Find where the given text appears and provide that cell's center as [x, y] coordinate. 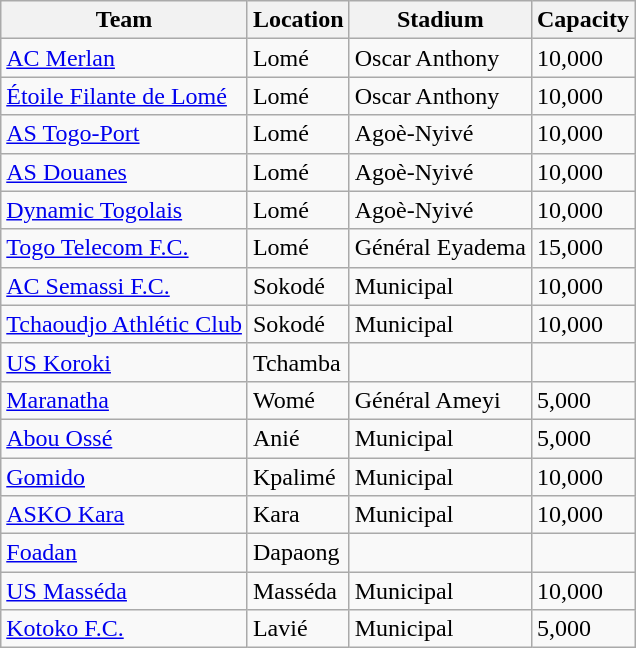
Team [124, 20]
AC Merlan [124, 58]
Anié [298, 438]
Abou Ossé [124, 438]
AS Douanes [124, 172]
Tchamba [298, 362]
Gomido [124, 477]
Foadan [124, 553]
AC Semassi F.C. [124, 286]
Togo Telecom F.C. [124, 248]
AS Togo-Port [124, 134]
Dynamic Togolais [124, 210]
Lavié [298, 629]
Masséda [298, 591]
ASKO Kara [124, 515]
Tchaoudjo Athlétic Club [124, 324]
Maranatha [124, 400]
15,000 [582, 248]
US Koroki [124, 362]
Dapaong [298, 553]
Kotoko F.C. [124, 629]
Étoile Filante de Lomé [124, 96]
Général Ameyi [440, 400]
Kpalimé [298, 477]
Location [298, 20]
Womé [298, 400]
Kara [298, 515]
Stadium [440, 20]
Capacity [582, 20]
US Masséda [124, 591]
Général Eyadema [440, 248]
